From the cell containing the given text, extract its center point as [x, y] coordinate. 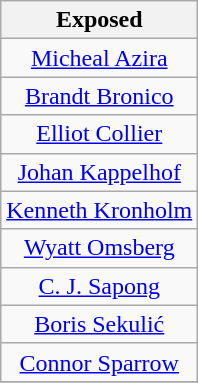
Micheal Azira [100, 58]
Brandt Bronico [100, 96]
Boris Sekulić [100, 324]
Elliot Collier [100, 134]
C. J. Sapong [100, 286]
Wyatt Omsberg [100, 248]
Kenneth Kronholm [100, 210]
Johan Kappelhof [100, 172]
Exposed [100, 20]
Connor Sparrow [100, 362]
